Detect which cell encompasses the target text, then output its (X, Y) center coordinate. 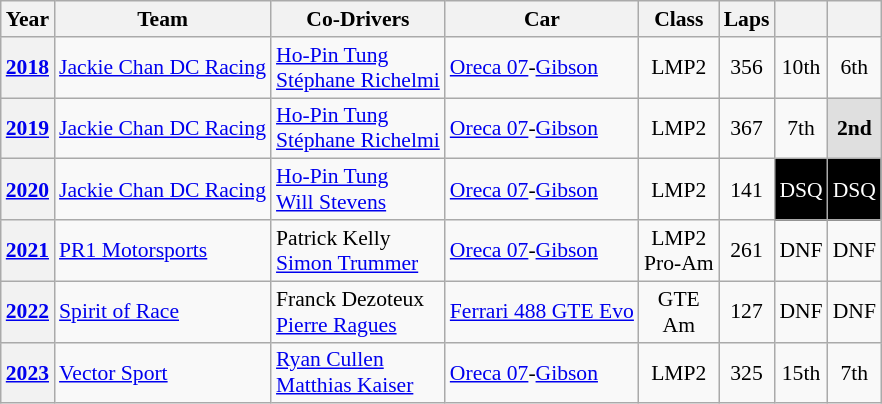
325 (747, 372)
15th (800, 372)
367 (747, 128)
10th (800, 68)
Franck Dezoteux Pierre Ragues (358, 312)
Vector Sport (162, 372)
127 (747, 312)
Ryan Cullen Matthias Kaiser (358, 372)
261 (747, 250)
PR1 Motorsports (162, 250)
Ho-Pin Tung Will Stevens (358, 190)
2nd (854, 128)
356 (747, 68)
141 (747, 190)
2022 (28, 312)
2019 (28, 128)
2018 (28, 68)
2020 (28, 190)
2023 (28, 372)
Co-Drivers (358, 19)
2021 (28, 250)
GTEAm (679, 312)
Laps (747, 19)
LMP2Pro-Am (679, 250)
Class (679, 19)
6th (854, 68)
Year (28, 19)
Car (542, 19)
Spirit of Race (162, 312)
Ferrari 488 GTE Evo (542, 312)
Patrick Kelly Simon Trummer (358, 250)
Team (162, 19)
